For the text-containing cell, return its midpoint in [x, y] coordinate format. 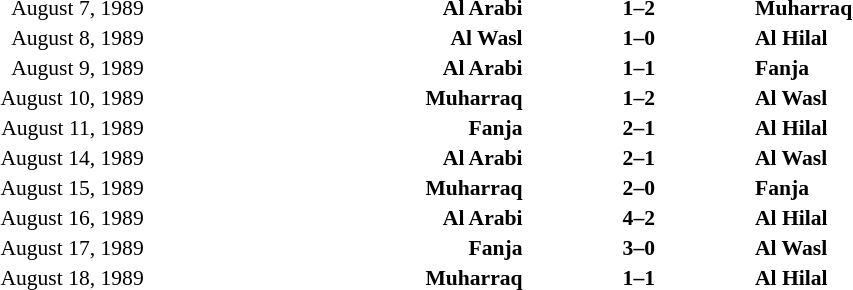
3–0 [639, 248]
2–0 [639, 188]
Al Wasl [336, 38]
1–2 [639, 98]
1–1 [639, 68]
1–0 [639, 38]
4–2 [639, 218]
